Pinpoint the cell where the given text exists, returning its [x, y] midpoint coordinate. 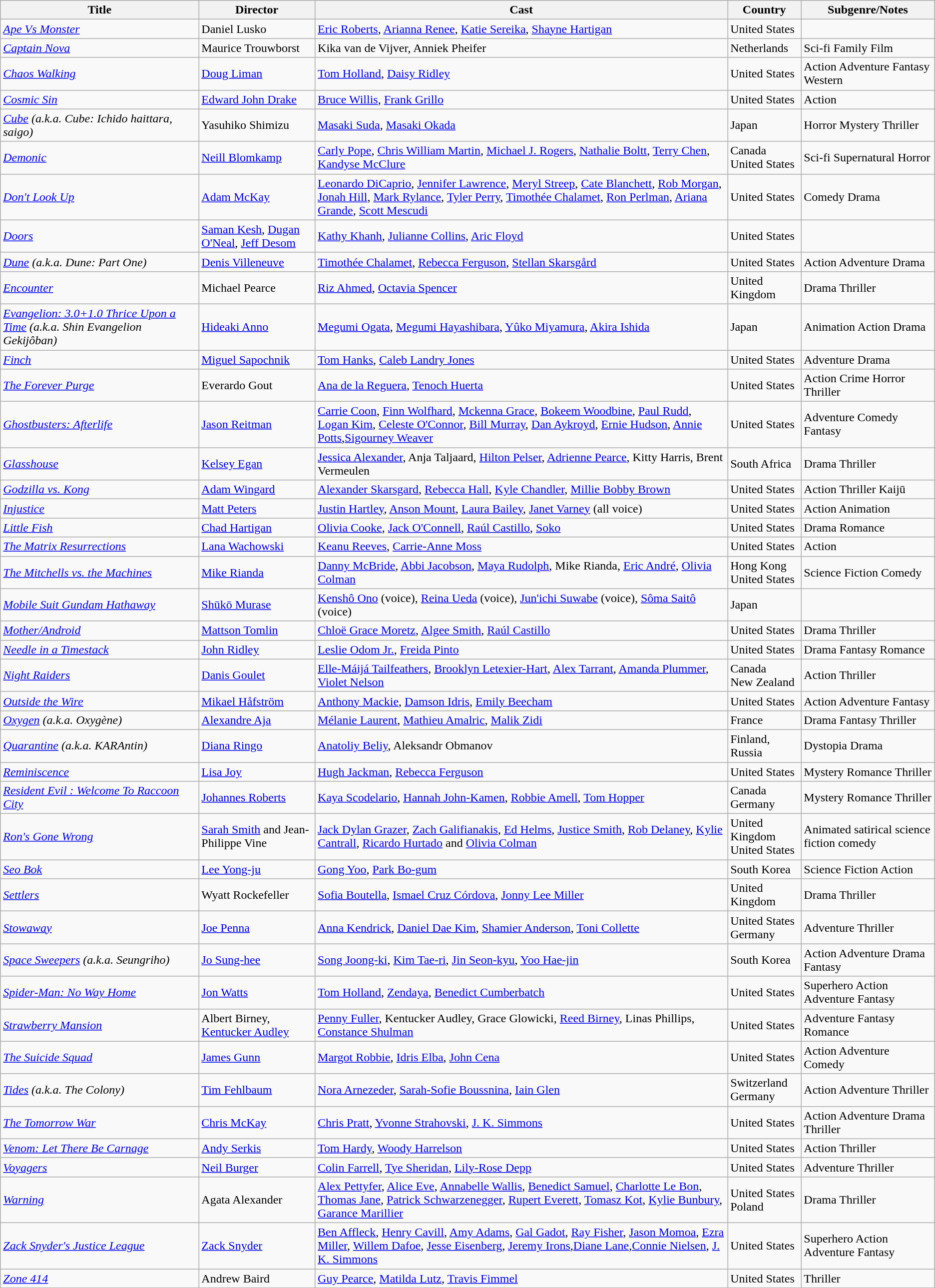
Saman Kesh, Dugan O'Neal, Jeff Desom [257, 236]
Glasshouse [100, 464]
Captain Nova [100, 48]
France [764, 720]
Colin Farrell, Tye Sheridan, Lily-Rose Depp [521, 1167]
The Suicide Squad [100, 1057]
Stowaway [100, 927]
Doug Liman [257, 74]
United StatesGermany [764, 927]
Miguel Sapochnik [257, 359]
Albert Birney, Kentucker Audley [257, 1025]
Zack Snyder [257, 1246]
Horror Mystery Thriller [868, 125]
Danis Goulet [257, 675]
Chaos Walking [100, 74]
Hugh Jackman, Rebecca Ferguson [521, 772]
Kelsey Egan [257, 464]
Tom Holland, Daisy Ridley [521, 74]
Neill Blomkamp [257, 158]
Venom: Let There Be Carnage [100, 1148]
Denis Villeneuve [257, 262]
Alexandre Aja [257, 720]
Mobile Suit Gundam Hathaway [100, 605]
Tom Holland, Zendaya, Benedict Cumberbatch [521, 992]
Timothée Chalamet, Rebecca Ferguson, Stellan Skarsgård [521, 262]
Animated satirical science fiction comedy [868, 837]
Tides (a.k.a. The Colony) [100, 1090]
Settlers [100, 895]
Jessica Alexander, Anja Taljaard, Hilton Pelser, Adrienne Pearce, Kitty Harris, Brent Vermeulen [521, 464]
Jon Watts [257, 992]
Adventure Drama [868, 359]
Action Adventure Drama [868, 262]
United StatesPoland [764, 1200]
Warning [100, 1200]
Alexander Skarsgard, Rebecca Hall, Kyle Chandler, Millie Bobby Brown [521, 490]
Netherlands [764, 48]
Song Joong-ki, Kim Tae-ri, Jin Seon-kyu, Yoo Hae-jin [521, 960]
Sci-fi Family Film [868, 48]
Strawberry Mansion [100, 1025]
Title [100, 10]
Andrew Baird [257, 1279]
Diana Ringo [257, 745]
Dystopia Drama [868, 745]
Animation Action Drama [868, 327]
Drama Romance [868, 528]
Lee Yong-ju [257, 869]
Matt Peters [257, 509]
Ron's Gone Wrong [100, 837]
Kaya Scodelario, Hannah John-Kamen, Robbie Amell, Tom Hopper [521, 797]
Ape Vs Monster [100, 29]
Agata Alexander [257, 1200]
Tim Fehlbaum [257, 1090]
Cube (a.k.a. Cube: Ichido haittara, saigo) [100, 125]
Gong Yoo, Park Bo-gum [521, 869]
Zone 414 [100, 1279]
Chloë Grace Moretz, Algee Smith, Raúl Castillo [521, 631]
Neil Burger [257, 1167]
Danny McBride, Abbi Jacobson, Maya Rudolph, Mike Rianda, Eric André, Olivia Colman [521, 573]
Eric Roberts, Arianna Renee, Katie Sereika, Shayne Hartigan [521, 29]
Injustice [100, 509]
Action Crime Horror Thriller [868, 386]
Carly Pope, Chris William Martin, Michael J. Rogers, Nathalie Boltt, Terry Chen, Kandyse McClure [521, 158]
Jason Reitman [257, 425]
Space Sweepers (a.k.a. Seungriho) [100, 960]
Adventure Fantasy Romance [868, 1025]
Outside the Wire [100, 701]
SwitzerlandGermany [764, 1090]
Michael Pearce [257, 288]
South Africa [764, 464]
Tom Hardy, Woody Harrelson [521, 1148]
Andy Serkis [257, 1148]
Ana de la Reguera, Tenoch Huerta [521, 386]
Demonic [100, 158]
James Gunn [257, 1057]
Cosmic Sin [100, 99]
Chris McKay [257, 1122]
Thriller [868, 1279]
Action Adventure Drama Fantasy [868, 960]
Jo Sung-hee [257, 960]
John Ridley [257, 649]
Leslie Odom Jr., Freida Pinto [521, 649]
Needle in a Timestack [100, 649]
Comedy Drama [868, 197]
Kathy Khanh, Julianne Collins, Aric Floyd [521, 236]
Anna Kendrick, Daniel Dae Kim, Shamier Anderson, Toni Collette [521, 927]
Seo Bok [100, 869]
Action Adventure Thriller [868, 1090]
Edward John Drake [257, 99]
Night Raiders [100, 675]
Lisa Joy [257, 772]
Action Adventure Drama Thriller [868, 1122]
Reminiscence [100, 772]
Johannes Roberts [257, 797]
Anthony Mackie, Damson Idris, Emily Beecham [521, 701]
Margot Robbie, Idris Elba, John Cena [521, 1057]
Drama Fantasy Romance [868, 649]
Wyatt Rockefeller [257, 895]
Action Animation [868, 509]
Subgenre/Notes [868, 10]
Mother/Android [100, 631]
Don't Look Up [100, 197]
Chad Hartigan [257, 528]
Voyagers [100, 1167]
Keanu Reeves, Carrie-Anne Moss [521, 547]
Olivia Cooke, Jack O'Connell, Raúl Castillo, Soko [521, 528]
Encounter [100, 288]
The Mitchells vs. the Machines [100, 573]
Kika van de Vijver, Anniek Pheifer [521, 48]
Justin Hartley, Anson Mount, Laura Bailey, Janet Varney (all voice) [521, 509]
Drama Fantasy Thriller [868, 720]
Mattson Tomlin [257, 631]
United KingdomUnited States [764, 837]
Science Fiction Comedy [868, 573]
Ghostbusters: Afterlife [100, 425]
Finland, Russia [764, 745]
Finch [100, 359]
Riz Ahmed, Octavia Spencer [521, 288]
Hong KongUnited States [764, 573]
Shūkō Murase [257, 605]
Elle-Máijá Tailfeathers, Brooklyn Letexier-Hart, Alex Tarrant, Amanda Plummer, Violet Nelson [521, 675]
Action Adventure Fantasy Western [868, 74]
Adam McKay [257, 197]
The Tomorrow War [100, 1122]
Guy Pearce, Matilda Lutz, Travis Fimmel [521, 1279]
Mikael Håfström [257, 701]
Masaki Suda, Masaki Okada [521, 125]
Country [764, 10]
Yasuhiko Shimizu [257, 125]
Tom Hanks, Caleb Landry Jones [521, 359]
Everardo Gout [257, 386]
Maurice Trouwborst [257, 48]
Science Fiction Action [868, 869]
Doors [100, 236]
Action Thriller Kaijū [868, 490]
Adam Wingard [257, 490]
The Forever Purge [100, 386]
Penny Fuller, Kentucker Audley, Grace Glowicki, Reed Birney, Linas Phillips, Constance Shulman [521, 1025]
Action Adventure Comedy [868, 1057]
Zack Snyder's Justice League [100, 1246]
Canada Germany [764, 797]
Kenshô Ono (voice), Reina Ueda (voice), Jun'ichi Suwabe (voice), Sôma Saitô (voice) [521, 605]
Sci-fi Supernatural Horror [868, 158]
Anatoliy Beliy, Aleksandr Obmanov [521, 745]
Little Fish [100, 528]
Joe Penna [257, 927]
Oxygen (a.k.a. Oxygène) [100, 720]
Mélanie Laurent, Mathieu Amalric, Malik Zidi [521, 720]
Mike Rianda [257, 573]
Chris Pratt, Yvonne Strahovski, J. K. Simmons [521, 1122]
Hideaki Anno [257, 327]
The Matrix Resurrections [100, 547]
Spider-Man: No Way Home [100, 992]
Nora Arnezeder, Sarah-Sofie Boussnina, Iain Glen [521, 1090]
CanadaNew Zealand [764, 675]
Resident Evil : Welcome To Raccoon City [100, 797]
Cast [521, 10]
Lana Wachowski [257, 547]
Adventure Comedy Fantasy [868, 425]
Director [257, 10]
Action Adventure Fantasy [868, 701]
Evangelion: 3.0+1.0 Thrice Upon a Time (a.k.a. Shin Evangelion Gekijôban) [100, 327]
Jack Dylan Grazer, Zach Galifianakis, Ed Helms, Justice Smith, Rob Delaney, Kylie Cantrall, Ricardo Hurtado and Olivia Colman [521, 837]
Godzilla vs. Kong [100, 490]
Sarah Smith and Jean-Philippe Vine [257, 837]
Megumi Ogata, Megumi Hayashibara, Yûko Miyamura, Akira Ishida [521, 327]
Sofia Boutella, Ismael Cruz Córdova, Jonny Lee Miller [521, 895]
Dune (a.k.a. Dune: Part One) [100, 262]
CanadaUnited States [764, 158]
Bruce Willis, Frank Grillo [521, 99]
Daniel Lusko [257, 29]
Quarantine (a.k.a. KARAntin) [100, 745]
